Scan for the cell matching the given text and deliver its [X, Y] coordinate at center. 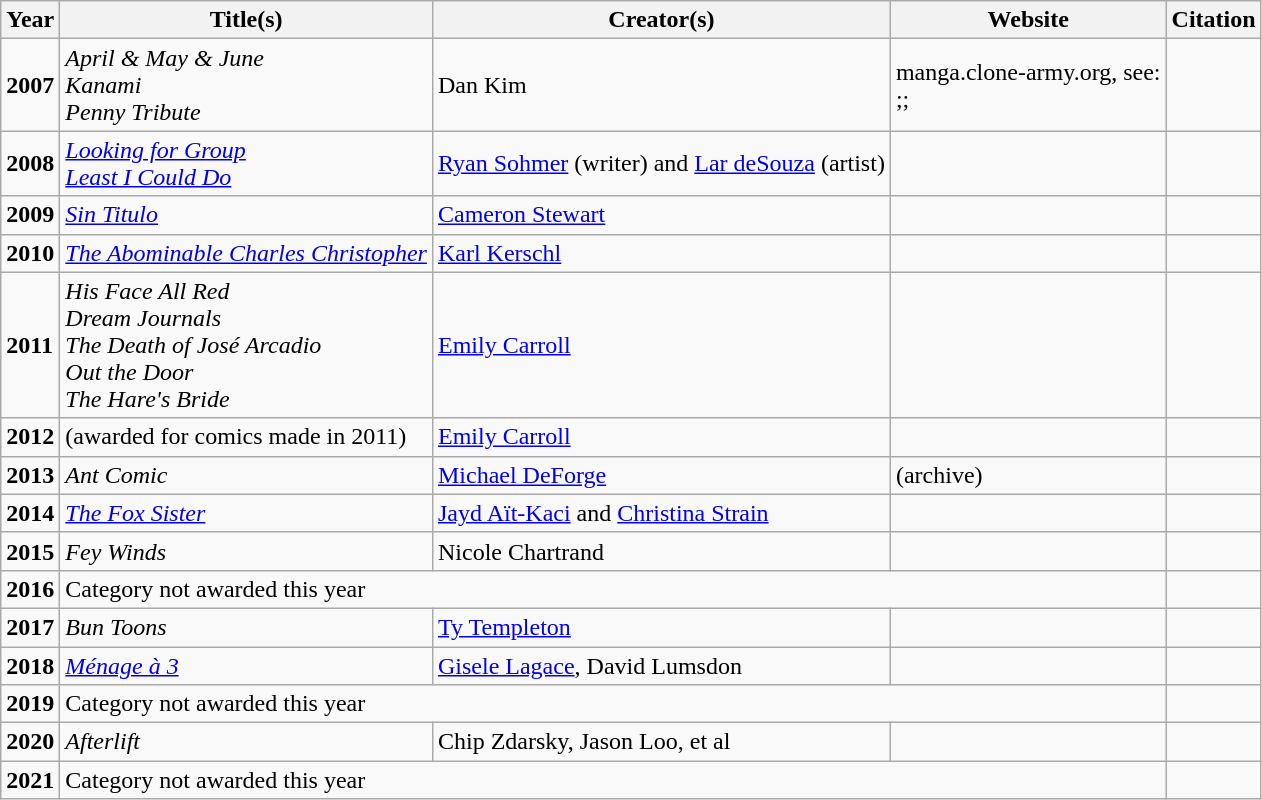
Website [1028, 20]
Gisele Lagace, David Lumsdon [661, 665]
(awarded for comics made in 2011) [246, 437]
Ménage à 3 [246, 665]
Title(s) [246, 20]
2015 [30, 551]
April & May & June Kanami Penny Tribute [246, 85]
Cameron Stewart [661, 215]
2017 [30, 627]
Chip Zdarsky, Jason Loo, et al [661, 742]
2019 [30, 704]
(archive) [1028, 475]
His Face All Red Dream Journals The Death of José Arcadio Out the Door The Hare's Bride [246, 345]
Year [30, 20]
Ty Templeton [661, 627]
Karl Kerschl [661, 253]
2016 [30, 589]
Creator(s) [661, 20]
Ant Comic [246, 475]
2013 [30, 475]
Afterlift [246, 742]
2014 [30, 513]
2010 [30, 253]
2012 [30, 437]
Ryan Sohmer (writer) and Lar deSouza (artist) [661, 164]
Michael DeForge [661, 475]
2011 [30, 345]
2020 [30, 742]
2007 [30, 85]
Bun Toons [246, 627]
Jayd Aït-Kaci and Christina Strain [661, 513]
Nicole Chartrand [661, 551]
2018 [30, 665]
Dan Kim [661, 85]
2008 [30, 164]
Fey Winds [246, 551]
The Fox Sister [246, 513]
Sin Titulo [246, 215]
2021 [30, 780]
2009 [30, 215]
Citation [1214, 20]
manga.clone-army.org, see:;; [1028, 85]
The Abominable Charles Christopher [246, 253]
Looking for Group Least I Could Do [246, 164]
